Provide the [X, Y] coordinate of the cell's center where the given text is located.  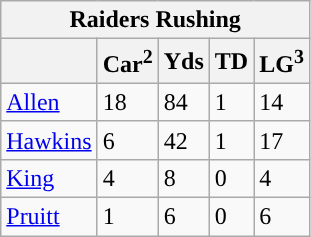
42 [184, 140]
14 [282, 102]
Pruitt [49, 217]
LG3 [282, 62]
84 [184, 102]
17 [282, 140]
Raiders Rushing [156, 20]
TD [231, 62]
Allen [49, 102]
Hawkins [49, 140]
8 [184, 178]
Yds [184, 62]
Car2 [128, 62]
King [49, 178]
18 [128, 102]
